Identify which cell holds the provided text, then report its (X, Y) central coordinate. 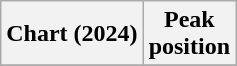
Peakposition (189, 34)
Chart (2024) (72, 34)
